Locate the cell with the specified text and output its (X, Y) center coordinate. 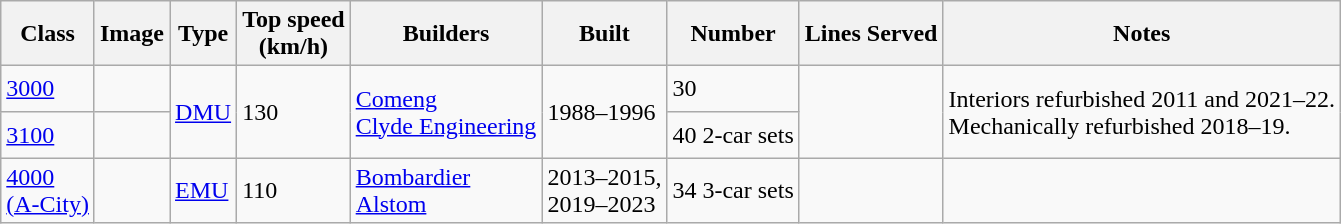
Image (132, 34)
DMU (204, 112)
Notes (1142, 34)
3000 (48, 89)
34 3-car sets (733, 190)
Class (48, 34)
BombardierAlstom (446, 190)
Built (604, 34)
EMU (204, 190)
2013–2015,2019–2023 (604, 190)
30 (733, 89)
Interiors refurbished 2011 and 2021–22.Mechanically refurbished 2018–19. (1142, 112)
Lines Served (871, 34)
110 (294, 190)
Number (733, 34)
4000(A-City) (48, 190)
1988–1996 (604, 112)
130 (294, 112)
Top speed(km/h) (294, 34)
Type (204, 34)
3100 (48, 135)
40 2-car sets (733, 135)
Builders (446, 34)
ComengClyde Engineering (446, 112)
